Return the (x, y) coordinate for the center point of the cell that contains the specified text.  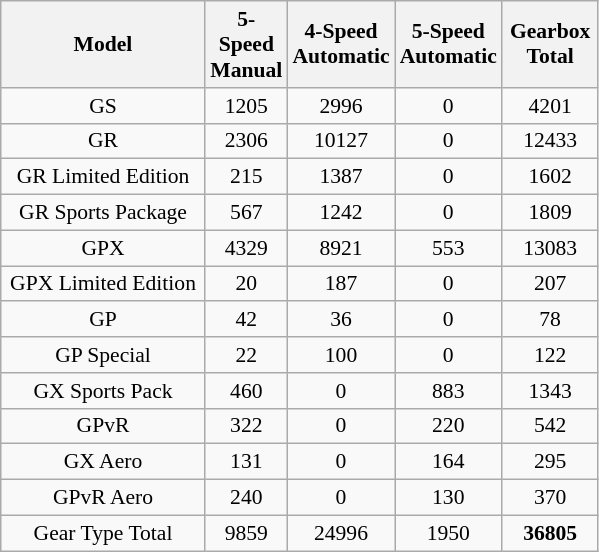
5-Speed Manual (246, 44)
130 (448, 498)
567 (246, 213)
GX Aero (104, 462)
100 (340, 355)
187 (340, 284)
207 (550, 284)
553 (448, 248)
2306 (246, 141)
1809 (550, 213)
GR Limited Edition (104, 177)
542 (550, 426)
1242 (340, 213)
295 (550, 462)
220 (448, 426)
4329 (246, 248)
122 (550, 355)
20 (246, 284)
78 (550, 320)
215 (246, 177)
36805 (550, 533)
GPvR (104, 426)
GX Sports Pack (104, 391)
22 (246, 355)
322 (246, 426)
131 (246, 462)
24996 (340, 533)
5-Speed Automatic (448, 44)
12433 (550, 141)
240 (246, 498)
GP Special (104, 355)
4201 (550, 106)
GPvR Aero (104, 498)
1602 (550, 177)
10127 (340, 141)
GPX (104, 248)
1950 (448, 533)
GS (104, 106)
Gearbox Total (550, 44)
Model (104, 44)
164 (448, 462)
42 (246, 320)
9859 (246, 533)
8921 (340, 248)
370 (550, 498)
13083 (550, 248)
GR (104, 141)
4-Speed Automatic (340, 44)
883 (448, 391)
1343 (550, 391)
1387 (340, 177)
GPX Limited Edition (104, 284)
Gear Type Total (104, 533)
GP (104, 320)
2996 (340, 106)
460 (246, 391)
GR Sports Package (104, 213)
36 (340, 320)
1205 (246, 106)
